Return [x, y] of the center of cell containing provided text 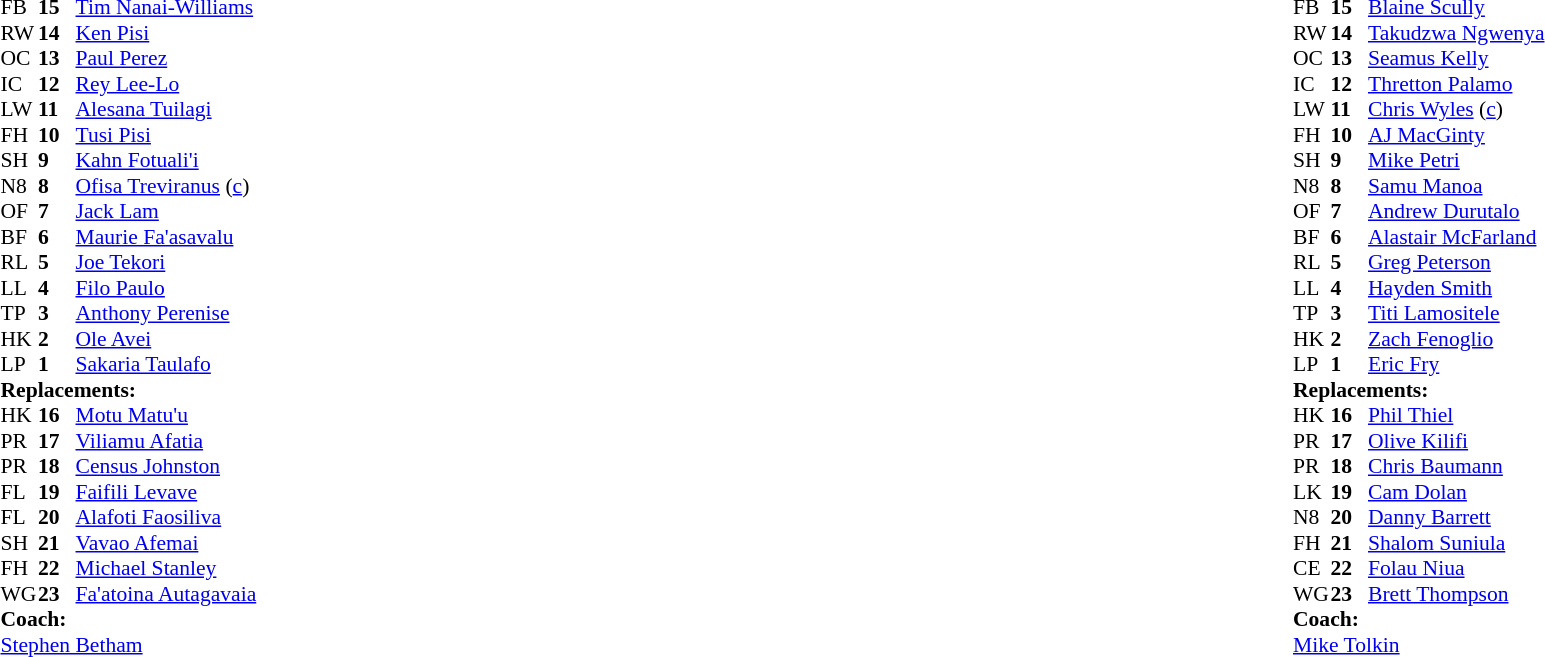
Vavao Afemai [166, 543]
Faifili Levave [166, 492]
Zach Fenoglio [1456, 339]
Eric Fry [1456, 365]
Shalom Suniula [1456, 543]
Folau Niua [1456, 569]
Sakaria Taulafo [166, 365]
Brett Thompson [1456, 594]
Rey Lee-Lo [166, 84]
Mike Petri [1456, 161]
Takudzwa Ngwenya [1456, 33]
Titi Lamositele [1456, 313]
Hayden Smith [1456, 288]
Motu Matu'u [166, 415]
Alafoti Faosiliva [166, 517]
Viliamu Afatia [166, 441]
Michael Stanley [166, 569]
Thretton Palamo [1456, 84]
Chris Wyles (c) [1456, 109]
LK [1312, 492]
Census Johnston [166, 467]
Fa'atoina Autagavaia [166, 594]
Danny Barrett [1456, 517]
Tusi Pisi [166, 135]
Chris Baumann [1456, 467]
Cam Dolan [1456, 492]
Alesana Tuilagi [166, 109]
Samu Manoa [1456, 186]
Kahn Fotuali'i [166, 161]
CE [1312, 569]
Ofisa Treviranus (c) [166, 186]
Seamus Kelly [1456, 59]
Paul Perez [166, 59]
Alastair McFarland [1456, 237]
Ken Pisi [166, 33]
Filo Paulo [166, 288]
Ole Avei [166, 339]
Greg Peterson [1456, 263]
AJ MacGinty [1456, 135]
Phil Thiel [1456, 415]
Anthony Perenise [166, 313]
Joe Tekori [166, 263]
Andrew Durutalo [1456, 211]
Jack Lam [166, 211]
Maurie Fa'asavalu [166, 237]
Olive Kilifi [1456, 441]
